Find where the given text appears and provide that cell's center as [x, y] coordinate. 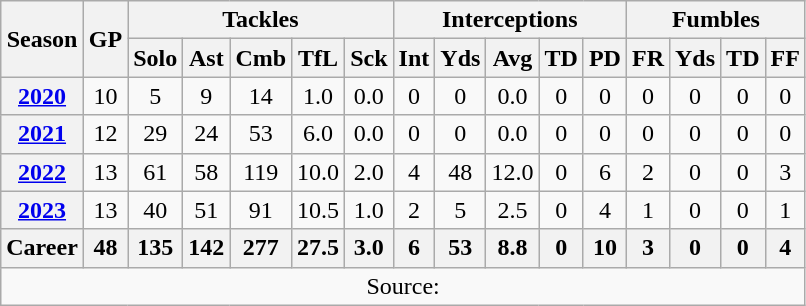
29 [156, 134]
58 [206, 172]
2022 [42, 172]
Solo [156, 58]
51 [206, 210]
Season [42, 39]
PD [604, 58]
27.5 [318, 248]
Ast [206, 58]
TfL [318, 58]
40 [156, 210]
10.5 [318, 210]
3.0 [369, 248]
6.0 [318, 134]
Interceptions [510, 20]
24 [206, 134]
277 [261, 248]
10.0 [318, 172]
GP [105, 39]
Fumbles [716, 20]
Int [414, 58]
14 [261, 96]
9 [206, 96]
2021 [42, 134]
Source: [404, 286]
FF [785, 58]
Career [42, 248]
135 [156, 248]
12 [105, 134]
2.5 [512, 210]
FR [648, 58]
2020 [42, 96]
Sck [369, 58]
12.0 [512, 172]
142 [206, 248]
119 [261, 172]
91 [261, 210]
8.8 [512, 248]
2023 [42, 210]
Cmb [261, 58]
Tackles [260, 20]
Avg [512, 58]
2.0 [369, 172]
61 [156, 172]
